For the text-containing cell, return its midpoint in (X, Y) coordinate format. 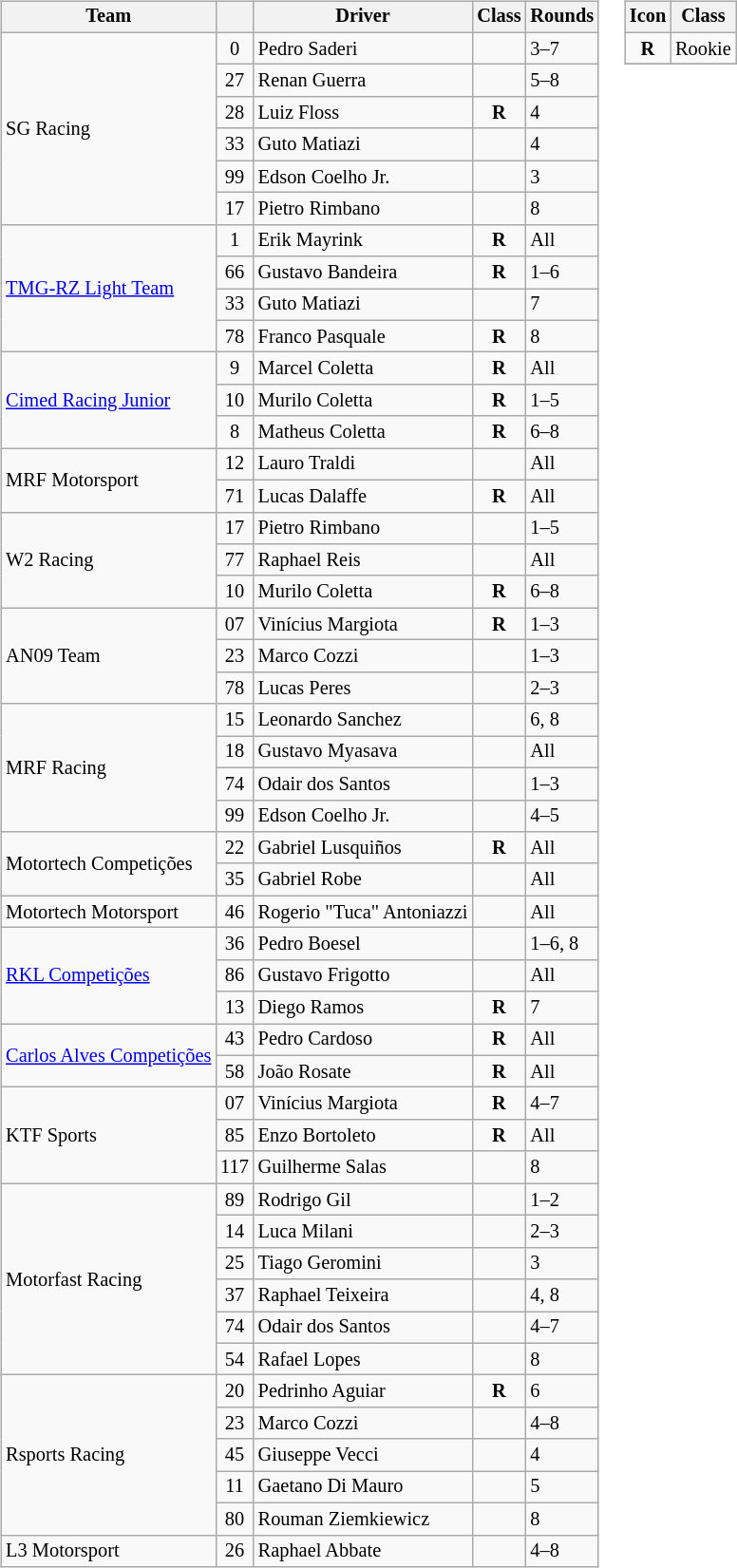
1–6, 8 (562, 944)
Rsports Racing (108, 1455)
5–8 (562, 81)
Giuseppe Vecci (363, 1455)
RKL Competições (108, 976)
77 (234, 560)
Cimed Racing Junior (108, 401)
1–6 (562, 273)
AN09 Team (108, 655)
46 (234, 912)
28 (234, 113)
Gaetano Di Mauro (363, 1487)
MRF Racing (108, 767)
Tiago Geromini (363, 1263)
Pedro Saderi (363, 48)
Guilherme Salas (363, 1167)
Pedro Boesel (363, 944)
11 (234, 1487)
Gabriel Lusquiños (363, 848)
Rodrigo Gil (363, 1200)
Leonardo Sanchez (363, 720)
4–5 (562, 816)
86 (234, 975)
25 (234, 1263)
Rafael Lopes (363, 1359)
Raphael Teixeira (363, 1295)
Lucas Peres (363, 688)
85 (234, 1136)
14 (234, 1232)
27 (234, 81)
Rogerio "Tuca" Antoniazzi (363, 912)
Motortech Motorsport (108, 912)
1 (234, 240)
43 (234, 1040)
Motortech Competições (108, 864)
Lucas Dalaffe (363, 496)
TMG-RZ Light Team (108, 289)
15 (234, 720)
Enzo Bortoleto (363, 1136)
0 (234, 48)
35 (234, 879)
João Rosate (363, 1071)
66 (234, 273)
Pedro Cardoso (363, 1040)
Matheus Coletta (363, 432)
Marcel Coletta (363, 368)
L3 Motorsport (108, 1551)
W2 Racing (108, 560)
3–7 (562, 48)
80 (234, 1519)
20 (234, 1391)
Gustavo Frigotto (363, 975)
26 (234, 1551)
6, 8 (562, 720)
12 (234, 464)
Lauro Traldi (363, 464)
4, 8 (562, 1295)
Raphael Reis (363, 560)
13 (234, 1008)
MRF Motorsport (108, 481)
Motorfast Racing (108, 1279)
71 (234, 496)
45 (234, 1455)
6 (562, 1391)
9 (234, 368)
Luca Milani (363, 1232)
Gustavo Bandeira (363, 273)
SG Racing (108, 128)
Rounds (562, 17)
1–2 (562, 1200)
Team (108, 17)
Luiz Floss (363, 113)
18 (234, 752)
Rookie (703, 48)
Carlos Alves Competições (108, 1056)
117 (234, 1167)
89 (234, 1200)
58 (234, 1071)
Raphael Abbate (363, 1551)
37 (234, 1295)
Pedrinho Aguiar (363, 1391)
54 (234, 1359)
Diego Ramos (363, 1008)
KTF Sports (108, 1136)
36 (234, 944)
5 (562, 1487)
Renan Guerra (363, 81)
Rouman Ziemkiewicz (363, 1519)
Franco Pasquale (363, 336)
22 (234, 848)
Icon (648, 17)
Driver (363, 17)
Erik Mayrink (363, 240)
Gabriel Robe (363, 879)
Gustavo Myasava (363, 752)
